Capture the cell that displays the provided text and extract its (X, Y) central coordinate. 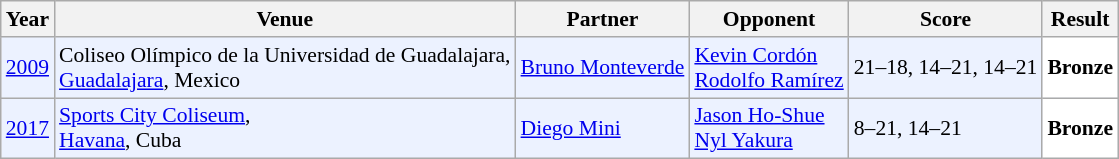
Coliseo Olímpico de la Universidad de Guadalajara,Guadalajara, Mexico (285, 68)
2017 (28, 128)
Year (28, 19)
21–18, 14–21, 14–21 (946, 68)
Kevin Cordón Rodolfo Ramírez (768, 68)
Score (946, 19)
Diego Mini (603, 128)
Jason Ho-Shue Nyl Yakura (768, 128)
Result (1080, 19)
Venue (285, 19)
Opponent (768, 19)
Sports City Coliseum,Havana, Cuba (285, 128)
Partner (603, 19)
Bruno Monteverde (603, 68)
8–21, 14–21 (946, 128)
2009 (28, 68)
